Pinpoint the cell where the given text exists, returning its (X, Y) midpoint coordinate. 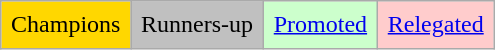
Promoted (320, 25)
Relegated (436, 25)
Runners-up (198, 25)
Champions (66, 25)
